Return the [x, y] coordinate for the center point of the cell that contains the specified text.  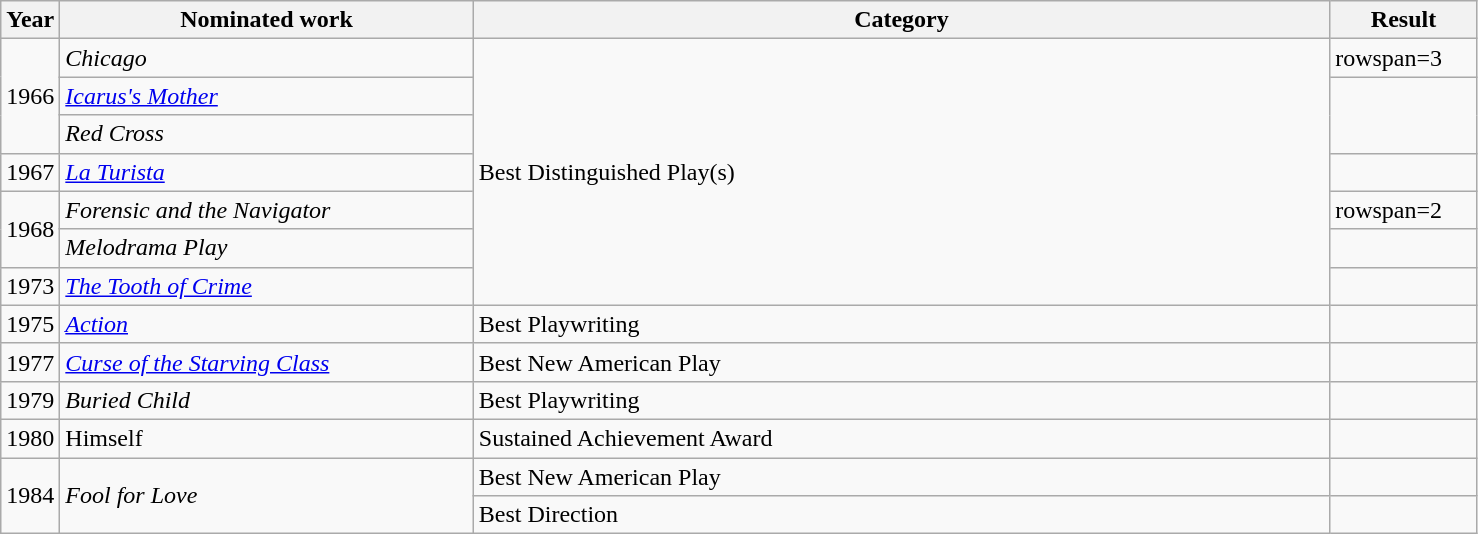
La Turista [266, 172]
Action [266, 324]
1980 [30, 438]
Melodrama Play [266, 248]
Forensic and the Navigator [266, 210]
1977 [30, 362]
Result [1404, 20]
rowspan=3 [1404, 58]
Red Cross [266, 134]
Fool for Love [266, 496]
Best Distinguished Play(s) [901, 172]
Chicago [266, 58]
Best Direction [901, 515]
rowspan=2 [1404, 210]
1973 [30, 286]
Year [30, 20]
1979 [30, 400]
1967 [30, 172]
Category [901, 20]
1968 [30, 229]
Curse of the Starving Class [266, 362]
1984 [30, 496]
1975 [30, 324]
Buried Child [266, 400]
Himself [266, 438]
Nominated work [266, 20]
Sustained Achievement Award [901, 438]
Icarus's Mother [266, 96]
1966 [30, 96]
The Tooth of Crime [266, 286]
